Provide the [x, y] coordinate of the cell's center where the given text is located.  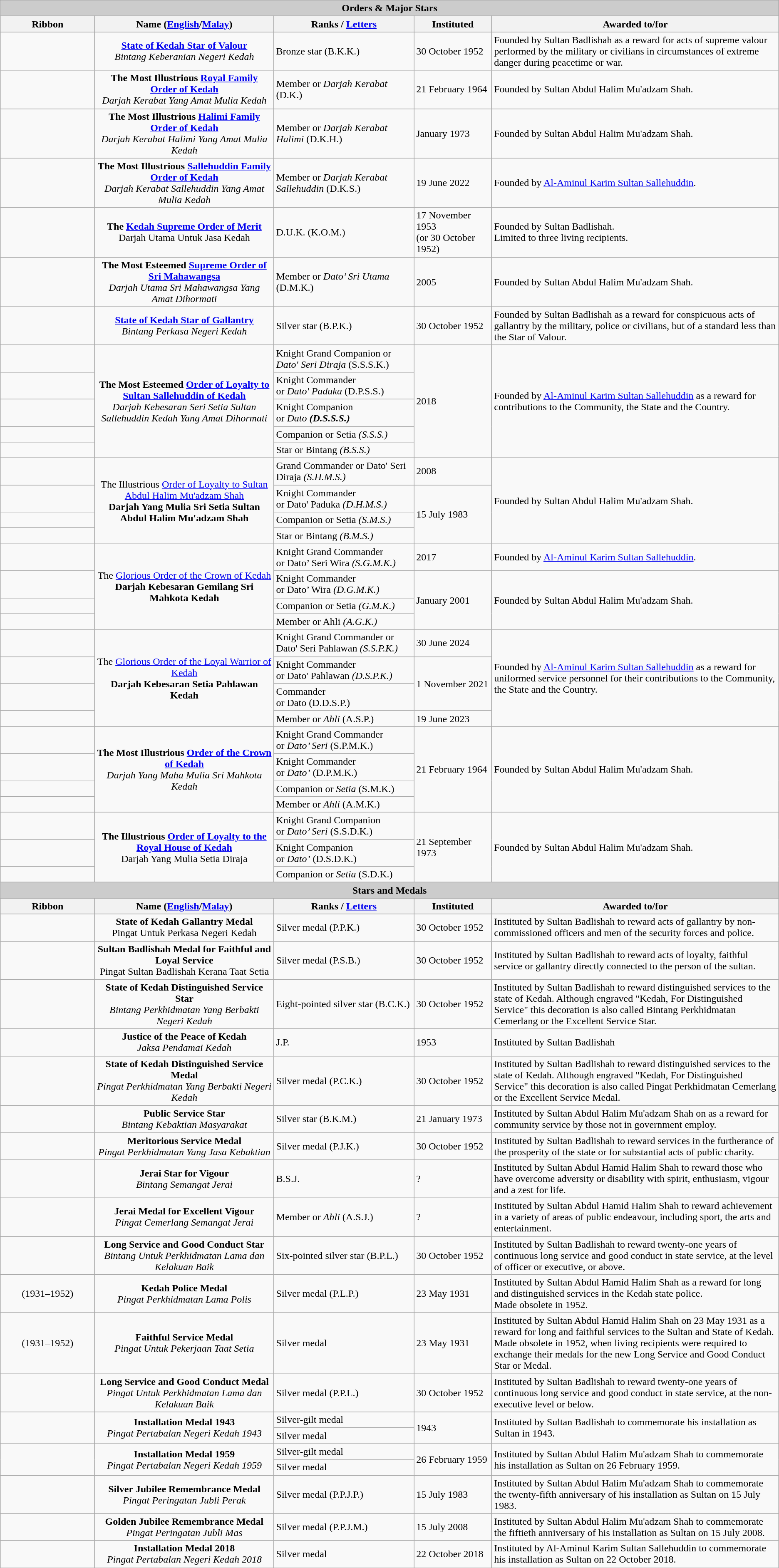
January 1973 [453, 133]
Member or Darjah Kerabat Halimi (D.K.H.) [344, 133]
Instituted by Sultan Abdul Halim Mu'adzam Shah on as a reward for community service by those not in government employ. [635, 1119]
Silver medal (P.P.J.P.) [344, 1494]
Instituted by Sultan Badlishah to reward acts of loyalty, faithful service or gallantry directly connected to the person of the sultan. [635, 960]
Stars and Medals [389, 890]
19 June 2023 [453, 718]
The Most Illustrious Order of the Crown of Kedah Darjah Yang Maha Mulia Sri Mahkota Kedah [184, 769]
Silver medal (P.P.L.) [344, 1393]
Instituted by Sultan Badlishah [635, 1043]
The Kedah Supreme Order of Merit Darjah Utama Untuk Jasa Kedah [184, 232]
Member or Ahli (A.S.P.) [344, 718]
Founded by Al-Aminul Karim Sultan Sallehuddin as a reward for contributions to the Community, the State and the Country. [635, 401]
Knight Commander or Dato’ (D.P.M.K.) [344, 767]
Bronze star (B.K.K.) [344, 51]
Companion or Setia (S.D.K.) [344, 874]
January 2001 [453, 600]
Instituted by Sultan Abdul Halim Mu'adzam Shah to commemorate the twenty-fifth anniversary of his installation as Sultan on 15 July 1983. [635, 1494]
The Illustrious Order of Loyalty to the Royal House of Kedah Darjah Yang Mulia Setia Diraja [184, 847]
Knight Commander or Dato’ Wira (D.G.M.K.) [344, 584]
2005 [453, 282]
Grand Commander or Dato' Seri Diraja (S.H.M.S.) [344, 472]
Member or Ahli (A.S.J.) [344, 1217]
2018 [453, 401]
Companion or Setia (S.S.S.) [344, 434]
Silver star (B.K.M.) [344, 1119]
Founded by Sultan Badlishah. Limited to three living recipients. [635, 232]
State of Kedah Star of Valour Bintang Keberanian Negeri Kedah [184, 51]
Instituted by Sultan Badlishah to reward services in the furtherance of the prosperity of the state or for substantial acts of public charity. [635, 1146]
Long Service and Good Conduct Star Bintang Untuk Perkhidmatan Lama dan Kelakuan Baik [184, 1256]
Orders & Major Stars [389, 8]
Knight Commander or Dato' Pahlawan (D.S.P.K.) [344, 670]
Member or Ahli (A.G.K.) [344, 622]
Instituted by Sultan Abdul Halim Mu'adzam Shah to commemorate his installation as Sultan on 26 February 1959. [635, 1459]
Member or Dato’ Sri Utama (D.M.K.) [344, 282]
2017 [453, 557]
Companion or Setia (S.M.S.) [344, 520]
Commander or Dato (D.D.S.P.) [344, 697]
Silver medal (P.L.P.) [344, 1294]
D.U.K. (K.O.M.) [344, 232]
Long Service and Good Conduct Medal Pingat Untuk Perkhidmatan Lama dan Kelakuan Baik [184, 1393]
Silver medal (P.P.J.M.) [344, 1527]
Knight Commander or Dato' Paduka (D.P.S.S.) [344, 385]
Installation Medal 1959 Pingat Pertabalan Negeri Kedah 1959 [184, 1459]
The Illustrious Order of Loyalty to Sultan Abdul Halim Mu'adzam Shah Darjah Yang Mulia Sri Setia Sultan Abdul Halim Mu'adzam Shah [184, 501]
Justice of the Peace of Kedah Jaksa Pendamai Kedah [184, 1043]
Star or Bintang (B.M.S.) [344, 536]
Eight-pointed silver star (B.C.K.) [344, 1004]
Instituted by Sultan Abdul Hamid Halim Shah as a reward for long and distinguished services in the Kedah state police. Made obsolete in 1952. [635, 1294]
Instituted by Al-Aminul Karim Sultan Sallehuddin to commemorate his installation as Sultan on 22 October 2018. [635, 1554]
The Most Illustrious Sallehuddin Family Order of Kedah Darjah Kerabat Sallehuddin Yang Amat Mulia Kedah [184, 183]
Kedah Police Medal Pingat Perkhidmatan Lama Polis [184, 1294]
21 September 1973 [453, 847]
Public Service Star Bintang Kebaktian Masyarakat [184, 1119]
Knight Grand Companion or Dato’ Seri (S.S.D.K.) [344, 826]
The Most Illustrious Royal Family Order of Kedah Darjah Kerabat Yang Amat Mulia Kedah [184, 89]
Silver medal (P.P.K.) [344, 928]
Golden Jubilee Remembrance Medal Pingat Peringatan Jubli Mas [184, 1527]
Silver Jubilee Remembrance Medal Pingat Peringatan Jubli Perak [184, 1494]
Meritorious Service Medal Pingat Perkhidmatan Yang Jasa Kebaktian [184, 1146]
Knight Grand Commander or Dato' Seri Pahlawan (S.S.P.K.) [344, 643]
2008 [453, 472]
Knight Companion or Dato’ (D.S.D.K.) [344, 853]
Member or Darjah Kerabat Sallehuddin (D.K.S.) [344, 183]
Knight Grand Commander or Dato’ Seri (S.P.M.K.) [344, 740]
Companion or Setia (G.M.K.) [344, 606]
Member or Ahli (A.M.K.) [344, 805]
1953 [453, 1043]
The Most Esteemed Order of Loyalty to Sultan Sallehuddin of Kedah Darjah Kebesaran Seri Setia Sultan Sallehuddin Kedah Yang Amat Dihormati [184, 401]
Star or Bintang (B.S.S.) [344, 450]
Installation Medal 1943 Pingat Pertabalan Negeri Kedah 1943 [184, 1428]
J.P. [344, 1043]
Member or Darjah Kerabat (D.K.) [344, 89]
Installation Medal 2018 Pingat Pertabalan Negeri Kedah 2018 [184, 1554]
Knight Grand Companion or Dato' Seri Diraja (S.S.S.K.) [344, 359]
Instituted by Sultan Abdul Halim Mu'adzam Shah to commemorate the fiftieth anniversary of his installation as Sultan on 15 July 2008. [635, 1527]
Faithful Service Medal Pingat Untuk Pekerjaan Taat Setia [184, 1343]
The Most Illustrious Halimi Family Order of Kedah Darjah Kerabat Halimi Yang Amat Mulia Kedah [184, 133]
State of Kedah Gallantry Medal Pingat Untuk Perkasa Negeri Kedah [184, 928]
The Most Esteemed Supreme Order of Sri Mahawangsa Darjah Utama Sri Mahawangsa Yang Amat Dihormati [184, 282]
17 November 1953 (or 30 October 1952) [453, 232]
Six-pointed silver star (B.P.L.) [344, 1256]
Instituted by Sultan Badlishah to commemorate his installation as Sultan in 1943. [635, 1428]
Silver medal (P.J.K.) [344, 1146]
State of Kedah Distinguished Service Star Bintang Perkhidmatan Yang Berbakti Negeri Kedah [184, 1004]
Sultan Badlishah Medal for Faithful and Loyal Service Pingat Sultan Badlishah Kerana Taat Setia [184, 960]
22 October 2018 [453, 1554]
Knight Grand Commander or Dato’ Seri Wira (S.G.M.K.) [344, 557]
The Glorious Order of the Crown of Kedah Darjah Kebesaran Gemilang Sri Mahkota Kedah [184, 587]
Knight Commander or Dato' Paduka (D.H.M.S.) [344, 498]
21 January 1973 [453, 1119]
The Glorious Order of the Loyal Warrior of Kedah Darjah Kebesaran Setia Pahlawan Kedah [184, 678]
19 June 2022 [453, 183]
Silver medal (P.S.B.) [344, 960]
Silver star (B.P.K.) [344, 326]
15 July 2008 [453, 1527]
1943 [453, 1428]
Companion or Setia (S.M.K.) [344, 788]
State of Kedah Distinguished Service Medal Pingat Perkhidmatan Yang Berbakti Negeri Kedah [184, 1081]
Jerai Medal for Excellent Vigour Pingat Cemerlang Semangat Jerai [184, 1217]
State of Kedah Star of Gallantry Bintang Perkasa Negeri Kedah [184, 326]
Knight Companion or Dato (D.S.S.S.) [344, 413]
1 November 2021 [453, 684]
26 February 1959 [453, 1459]
B.S.J. [344, 1179]
30 June 2024 [453, 643]
Jerai Star for Vigour Bintang Semangat Jerai [184, 1179]
Instituted by Sultan Badlishah to reward acts of gallantry by non-commissioned officers and men of the security forces and police. [635, 928]
Silver medal (P.C.K.) [344, 1081]
